Pinpoint the cell where the given text exists, returning its (x, y) midpoint coordinate. 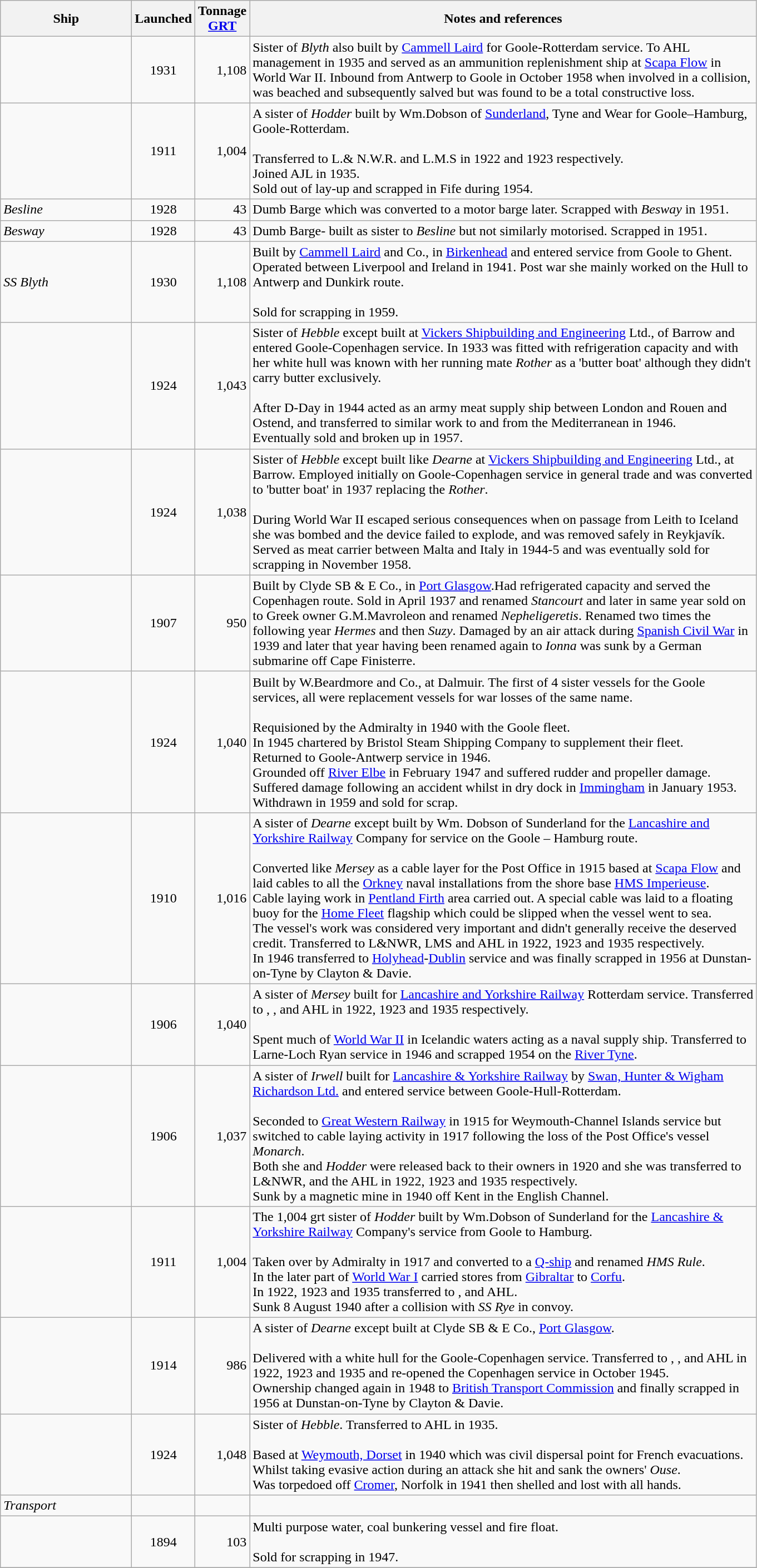
Notes and references (503, 19)
Launched (164, 19)
1,048 (222, 1455)
1,037 (222, 1136)
986 (222, 1366)
950 (222, 623)
1914 (164, 1366)
Ship (66, 19)
SS Blyth (66, 282)
1894 (164, 1542)
1931 (164, 70)
103 (222, 1542)
Dumb Barge- built as sister to Besline but not similarly motorised. Scrapped in 1951. (503, 231)
Besline (66, 210)
Transport (66, 1506)
1907 (164, 623)
Tonnage GRT (222, 19)
1,016 (222, 898)
1930 (164, 282)
1,038 (222, 512)
1,043 (222, 386)
Besway (66, 231)
1910 (164, 898)
Multi purpose water, coal bunkering vessel and fire float.Sold for scrapping in 1947. (503, 1542)
Dumb Barge which was converted to a motor barge later. Scrapped with Besway in 1951. (503, 210)
